Find where the given text appears and provide that cell's center as (x, y) coordinate. 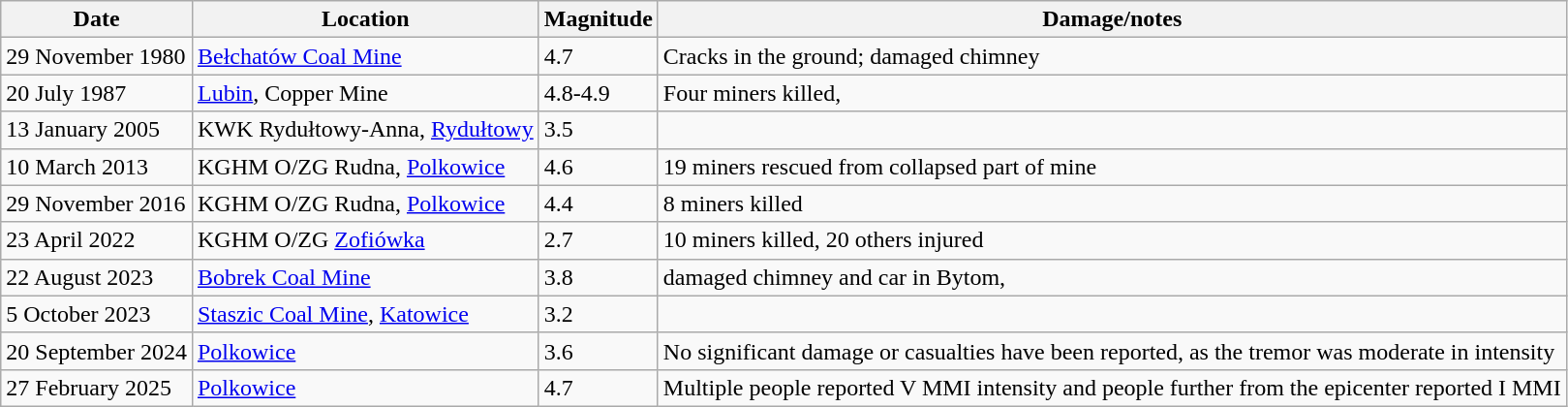
4.4 (599, 203)
Magnitude (599, 19)
Cracks in the ground; damaged chimney (1112, 56)
Staszic Coal Mine, Katowice (365, 314)
Multiple people reported V MMI intensity and people further from the epicenter reported I MMI (1112, 388)
4.8-4.9 (599, 93)
3.5 (599, 130)
Bobrek Coal Mine (365, 277)
Date (97, 19)
29 November 1980 (97, 56)
Damage/notes (1112, 19)
10 March 2013 (97, 167)
13 January 2005 (97, 130)
3.6 (599, 351)
22 August 2023 (97, 277)
27 February 2025 (97, 388)
KGHM O/ZG Zofiówka (365, 240)
No significant damage or casualties have been reported, as the tremor was moderate in intensity (1112, 351)
damaged chimney and car in Bytom, (1112, 277)
Lubin, Copper Mine (365, 93)
Four miners killed, (1112, 93)
29 November 2016 (97, 203)
Bełchatów Coal Mine (365, 56)
4.6 (599, 167)
8 miners killed (1112, 203)
20 July 1987 (97, 93)
10 miners killed, 20 others injured (1112, 240)
5 October 2023 (97, 314)
20 September 2024 (97, 351)
3.2 (599, 314)
23 April 2022 (97, 240)
3.8 (599, 277)
KWK Rydułtowy-Anna, Rydułtowy (365, 130)
Location (365, 19)
19 miners rescued from collapsed part of mine (1112, 167)
2.7 (599, 240)
